Search for the cell housing the specified text and yield its (X, Y) center coordinate. 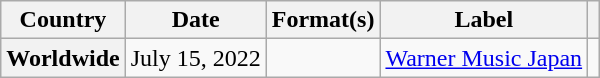
July 15, 2022 (196, 58)
Label (484, 20)
Format(s) (323, 20)
Warner Music Japan (484, 58)
Date (196, 20)
Country (63, 20)
Worldwide (63, 58)
